For the text-containing cell, return its midpoint in [X, Y] coordinate format. 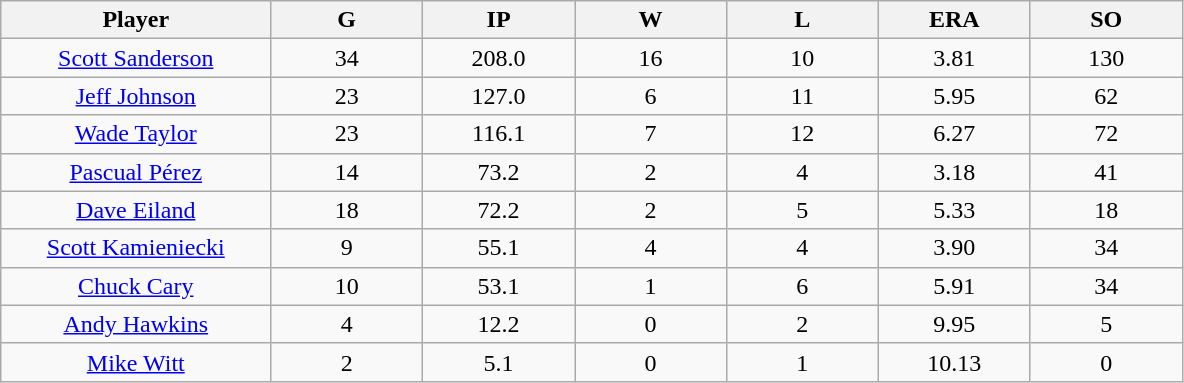
5.91 [954, 286]
53.1 [499, 286]
12.2 [499, 324]
Player [136, 20]
3.81 [954, 58]
G [347, 20]
7 [651, 134]
5.33 [954, 210]
Chuck Cary [136, 286]
IP [499, 20]
116.1 [499, 134]
16 [651, 58]
208.0 [499, 58]
130 [1106, 58]
Pascual Pérez [136, 172]
73.2 [499, 172]
72.2 [499, 210]
Jeff Johnson [136, 96]
9 [347, 248]
Scott Sanderson [136, 58]
127.0 [499, 96]
55.1 [499, 248]
Dave Eiland [136, 210]
3.90 [954, 248]
72 [1106, 134]
Mike Witt [136, 362]
Scott Kamieniecki [136, 248]
5.1 [499, 362]
Andy Hawkins [136, 324]
W [651, 20]
SO [1106, 20]
62 [1106, 96]
11 [802, 96]
Wade Taylor [136, 134]
14 [347, 172]
ERA [954, 20]
5.95 [954, 96]
6.27 [954, 134]
10.13 [954, 362]
3.18 [954, 172]
L [802, 20]
12 [802, 134]
9.95 [954, 324]
41 [1106, 172]
